Locate the cell with the specified text and output its [x, y] center coordinate. 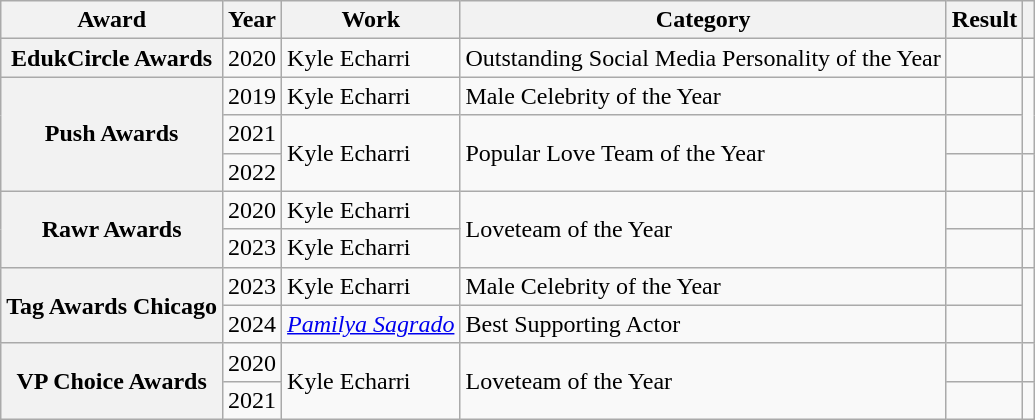
Award [112, 20]
Result [984, 20]
Pamilya Sagrado [371, 324]
VP Choice Awards [112, 381]
Outstanding Social Media Personality of the Year [703, 58]
Rawr Awards [112, 229]
Category [703, 20]
Popular Love Team of the Year [703, 153]
Year [252, 20]
EdukCircle Awards [112, 58]
Push Awards [112, 134]
2022 [252, 172]
2024 [252, 324]
Work [371, 20]
Tag Awards Chicago [112, 305]
Best Supporting Actor [703, 324]
2019 [252, 96]
